Return the [X, Y] coordinate for the center point of the cell that contains the specified text.  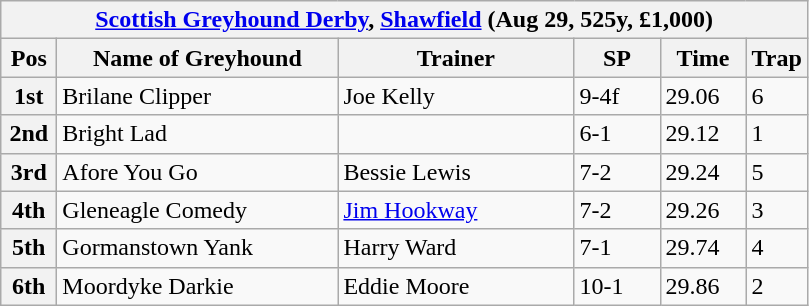
29.86 [703, 286]
Moordyke Darkie [198, 286]
Gleneagle Comedy [198, 210]
Joe Kelly [456, 96]
6-1 [617, 134]
Time [703, 58]
Afore You Go [198, 172]
29.12 [703, 134]
3rd [29, 172]
10-1 [617, 286]
29.26 [703, 210]
2 [776, 286]
SP [617, 58]
6 [776, 96]
Trap [776, 58]
29.74 [703, 248]
Brilane Clipper [198, 96]
Pos [29, 58]
Eddie Moore [456, 286]
5th [29, 248]
Bright Lad [198, 134]
4th [29, 210]
Bessie Lewis [456, 172]
1 [776, 134]
6th [29, 286]
Scottish Greyhound Derby, Shawfield (Aug 29, 525y, £1,000) [404, 20]
1st [29, 96]
Trainer [456, 58]
Harry Ward [456, 248]
9-4f [617, 96]
29.06 [703, 96]
Name of Greyhound [198, 58]
Gormanstown Yank [198, 248]
4 [776, 248]
Jim Hookway [456, 210]
29.24 [703, 172]
5 [776, 172]
7-1 [617, 248]
3 [776, 210]
2nd [29, 134]
